Return [x, y] of the center of cell containing provided text 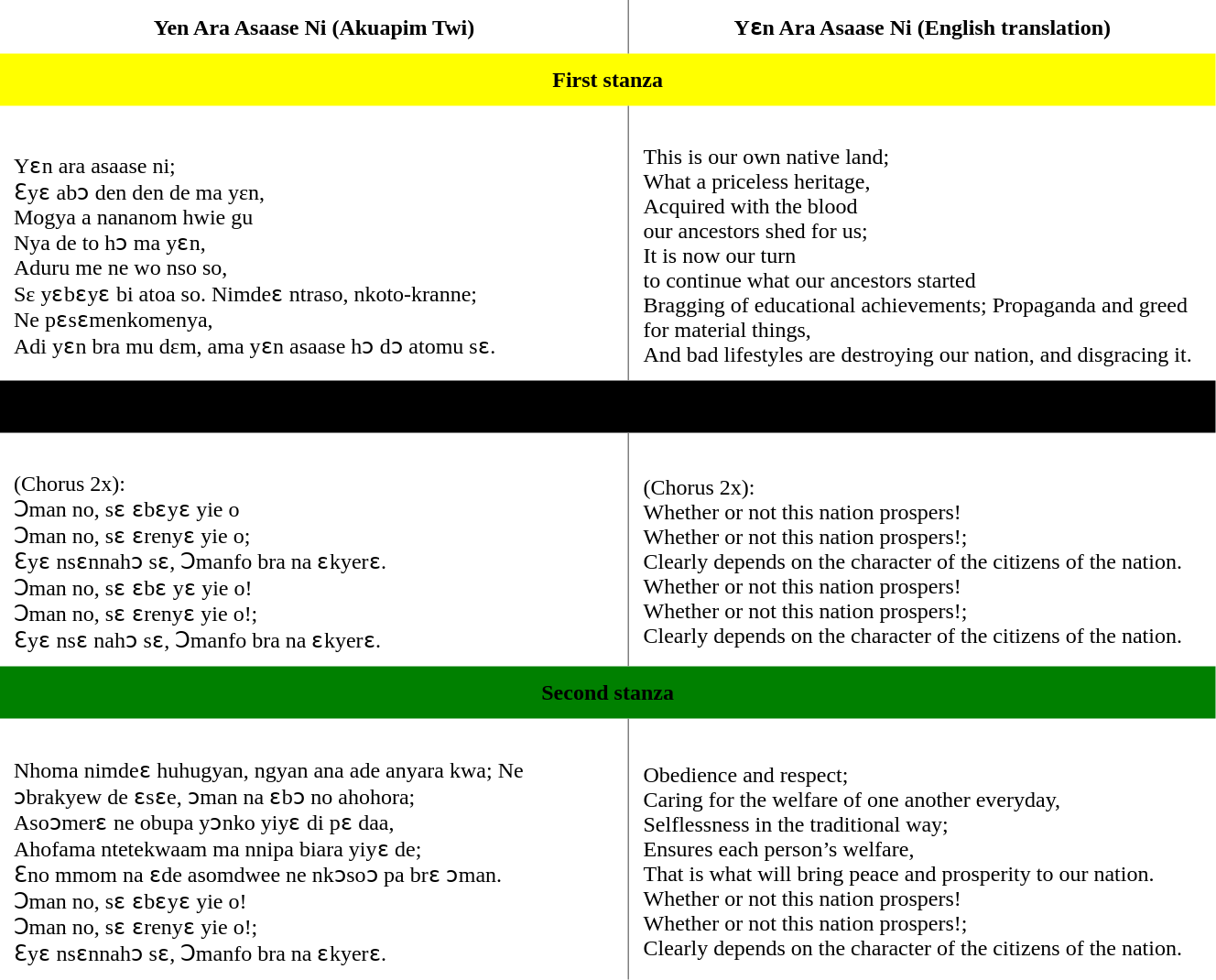
Second stanza [608, 692]
Chorus [608, 407]
Yɛn Ara Asaase Ni (English translation) [922, 27]
Yen Ara Asaase Ni (Akuapim Twi) [315, 27]
First stanza [608, 79]
